Pinpoint the cell where the given text exists, returning its [X, Y] midpoint coordinate. 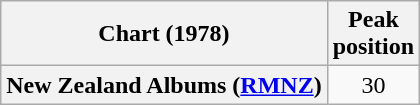
30 [373, 85]
Chart (1978) [164, 34]
New Zealand Albums (RMNZ) [164, 85]
Peak position [373, 34]
